For the text-containing cell, return its midpoint in (x, y) coordinate format. 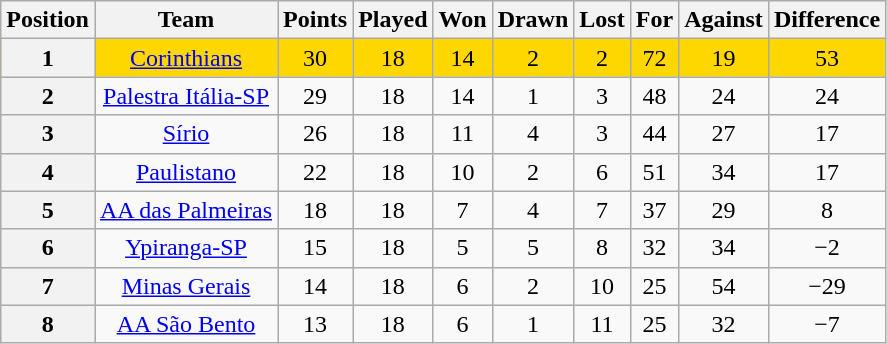
Points (316, 20)
Difference (826, 20)
19 (724, 58)
15 (316, 248)
51 (654, 172)
Corinthians (186, 58)
Minas Gerais (186, 286)
AA das Palmeiras (186, 210)
−2 (826, 248)
Drawn (533, 20)
Played (393, 20)
22 (316, 172)
Ypiranga-SP (186, 248)
Won (462, 20)
27 (724, 134)
72 (654, 58)
Palestra Itália-SP (186, 96)
30 (316, 58)
Lost (602, 20)
54 (724, 286)
Against (724, 20)
Sírio (186, 134)
37 (654, 210)
−29 (826, 286)
Position (48, 20)
−7 (826, 324)
Paulistano (186, 172)
AA São Bento (186, 324)
For (654, 20)
26 (316, 134)
48 (654, 96)
13 (316, 324)
44 (654, 134)
Team (186, 20)
53 (826, 58)
